Pinpoint the cell where the given text exists, returning its (x, y) midpoint coordinate. 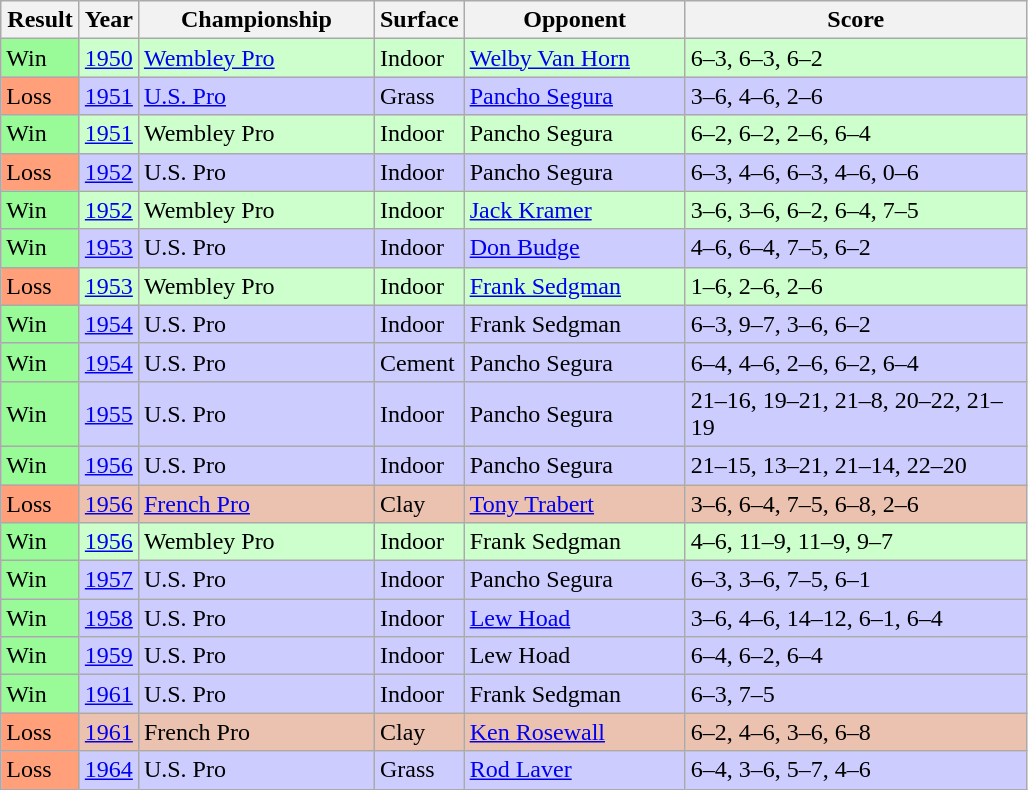
Jack Kramer (574, 210)
Opponent (574, 20)
Result (40, 20)
Don Budge (574, 248)
1957 (108, 580)
1959 (108, 656)
3–6, 4–6, 14–12, 6–1, 6–4 (856, 618)
6–3, 6–3, 6–2 (856, 58)
4–6, 11–9, 11–9, 9–7 (856, 542)
3–6, 3–6, 6–2, 6–4, 7–5 (856, 210)
Ken Rosewall (574, 732)
6–4, 6–2, 6–4 (856, 656)
6–2, 4–6, 3–6, 6–8 (856, 732)
Welby Van Horn (574, 58)
Surface (419, 20)
4–6, 6–4, 7–5, 6–2 (856, 248)
1958 (108, 618)
1964 (108, 770)
6–4, 3–6, 5–7, 4–6 (856, 770)
6–3, 7–5 (856, 694)
21–15, 13–21, 21–14, 22–20 (856, 465)
Cement (419, 362)
6–4, 4–6, 2–6, 6–2, 6–4 (856, 362)
3–6, 4–6, 2–6 (856, 96)
1955 (108, 414)
Tony Trabert (574, 503)
Year (108, 20)
6–3, 4–6, 6–3, 4–6, 0–6 (856, 172)
Score (856, 20)
6–3, 9–7, 3–6, 6–2 (856, 324)
6–2, 6–2, 2–6, 6–4 (856, 134)
Rod Laver (574, 770)
Championship (256, 20)
1–6, 2–6, 2–6 (856, 286)
6–3, 3–6, 7–5, 6–1 (856, 580)
1950 (108, 58)
21–16, 19–21, 21–8, 20–22, 21–19 (856, 414)
3–6, 6–4, 7–5, 6–8, 2–6 (856, 503)
